Capture the cell that displays the provided text and extract its (x, y) central coordinate. 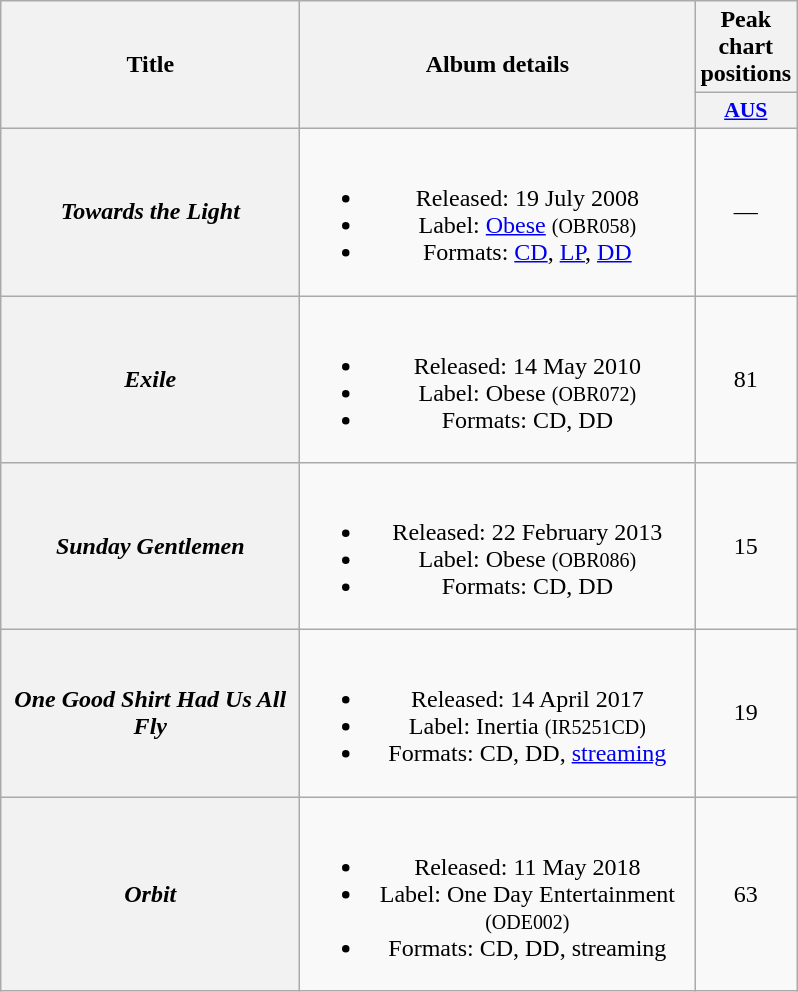
Released: 11 May 2018Label: One Day Entertainment (ODE002)Formats: CD, DD, streaming (498, 894)
Released: 19 July 2008Label: Obese (OBR058)Formats: CD, LP, DD (498, 212)
AUS (746, 111)
Album details (498, 65)
One Good Shirt Had Us All Fly (150, 714)
Exile (150, 380)
Released: 14 May 2010Label: Obese (OBR072)Formats: CD, DD (498, 380)
15 (746, 546)
19 (746, 714)
Released: 22 February 2013Label: Obese (OBR086)Formats: CD, DD (498, 546)
— (746, 212)
Peak chart positions (746, 47)
81 (746, 380)
Title (150, 65)
Orbit (150, 894)
Sunday Gentlemen (150, 546)
63 (746, 894)
Towards the Light (150, 212)
Released: 14 April 2017Label: Inertia (IR5251CD)Formats: CD, DD, streaming (498, 714)
